Pinpoint the cell where the given text exists, returning its (x, y) midpoint coordinate. 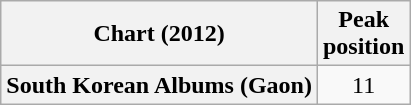
11 (363, 85)
Chart (2012) (160, 34)
Peakposition (363, 34)
South Korean Albums (Gaon) (160, 85)
